From the cell containing the given text, extract its center point as [X, Y] coordinate. 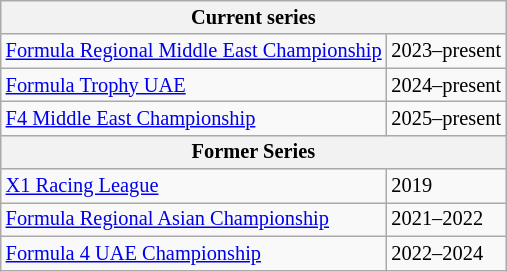
2024–present [446, 85]
Former Series [254, 152]
F4 Middle East Championship [194, 118]
2023–present [446, 51]
2019 [446, 186]
2025–present [446, 118]
2021–2022 [446, 219]
Formula Regional Middle East Championship [194, 51]
Current series [254, 17]
Formula Trophy UAE [194, 85]
Formula Regional Asian Championship [194, 219]
Formula 4 UAE Championship [194, 253]
X1 Racing League [194, 186]
2022–2024 [446, 253]
